Search for the cell housing the specified text and yield its [X, Y] center coordinate. 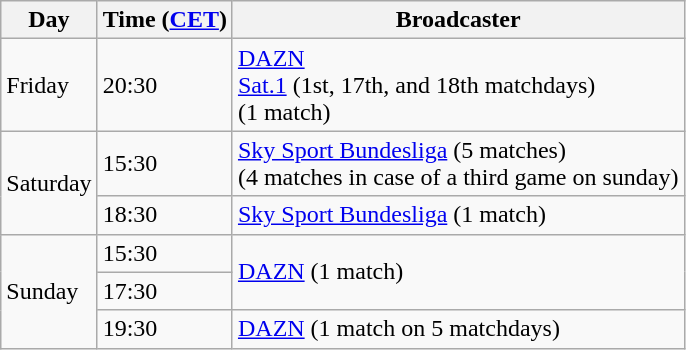
18:30 [164, 215]
Sunday [49, 291]
DAZNSat.1 (1st, 17th, and 18th matchdays)(1 match) [458, 85]
DAZN (1 match) [458, 272]
Saturday [49, 182]
Sky Sport Bundesliga (1 match) [458, 215]
Time (CET) [164, 20]
19:30 [164, 329]
Broadcaster [458, 20]
20:30 [164, 85]
17:30 [164, 291]
Day [49, 20]
Friday [49, 85]
DAZN (1 match on 5 matchdays) [458, 329]
Sky Sport Bundesliga (5 matches)(4 matches in case of a third game on sunday) [458, 164]
